Output the [X, Y] coordinate of the center of the cell containing the given text.  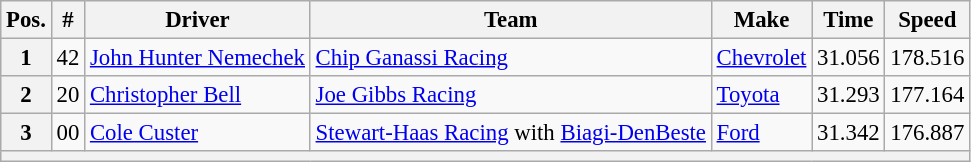
Team [510, 20]
31.342 [848, 133]
Make [761, 20]
Driver [198, 20]
Joe Gibbs Racing [510, 95]
Christopher Bell [198, 95]
3 [26, 133]
Chip Ganassi Racing [510, 58]
1 [26, 58]
20 [68, 95]
42 [68, 58]
Toyota [761, 95]
31.293 [848, 95]
176.887 [928, 133]
Cole Custer [198, 133]
31.056 [848, 58]
John Hunter Nemechek [198, 58]
177.164 [928, 95]
# [68, 20]
178.516 [928, 58]
00 [68, 133]
2 [26, 95]
Chevrolet [761, 58]
Pos. [26, 20]
Ford [761, 133]
Speed [928, 20]
Stewart-Haas Racing with Biagi-DenBeste [510, 133]
Time [848, 20]
